Find where the given text appears and provide that cell's center as [x, y] coordinate. 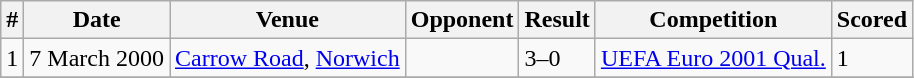
Scored [872, 20]
3–0 [557, 58]
Date [97, 20]
Opponent [462, 20]
UEFA Euro 2001 Qual. [713, 58]
Venue [288, 20]
7 March 2000 [97, 58]
Competition [713, 20]
# [12, 20]
Carrow Road, Norwich [288, 58]
Result [557, 20]
